Determine the (X, Y) coordinate at the center of the cell enclosing the given text.  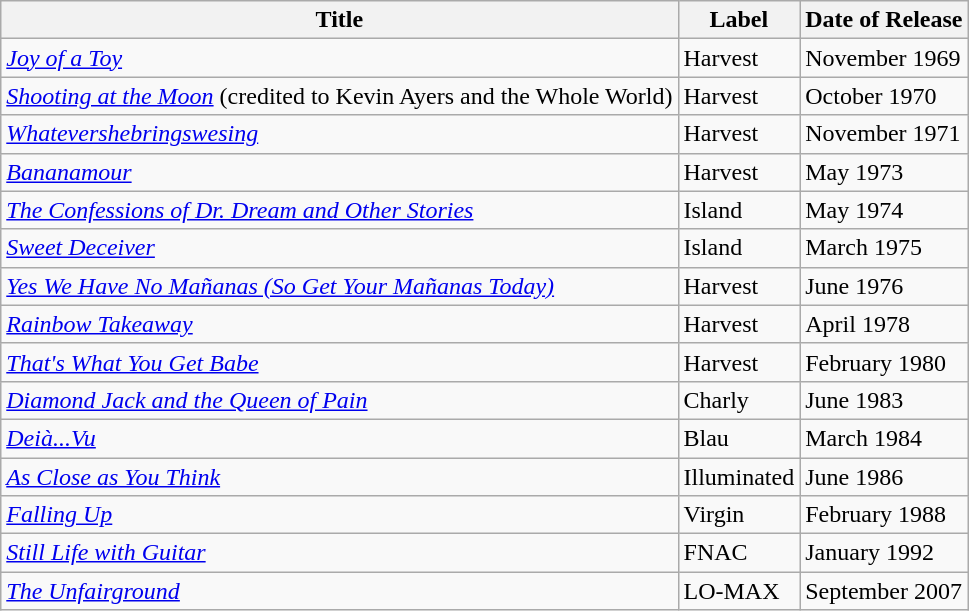
Diamond Jack and the Queen of Pain (340, 400)
June 1983 (884, 400)
Still Life with Guitar (340, 553)
January 1992 (884, 553)
The Unfairground (340, 591)
June 1976 (884, 286)
FNAC (739, 553)
Deià...Vu (340, 438)
March 1975 (884, 248)
September 2007 (884, 591)
Yes We Have No Mañanas (So Get Your Mañanas Today) (340, 286)
November 1971 (884, 134)
Rainbow Takeaway (340, 324)
Shooting at the Moon (credited to Kevin Ayers and the Whole World) (340, 96)
Date of Release (884, 20)
Charly (739, 400)
March 1984 (884, 438)
Sweet Deceiver (340, 248)
LO-MAX (739, 591)
Whatevershebringswesing (340, 134)
That's What You Get Babe (340, 362)
Joy of a Toy (340, 58)
Falling Up (340, 515)
May 1973 (884, 172)
April 1978 (884, 324)
June 1986 (884, 477)
Virgin (739, 515)
Illuminated (739, 477)
November 1969 (884, 58)
Blau (739, 438)
Title (340, 20)
May 1974 (884, 210)
Bananamour (340, 172)
The Confessions of Dr. Dream and Other Stories (340, 210)
As Close as You Think (340, 477)
Label (739, 20)
October 1970 (884, 96)
February 1980 (884, 362)
February 1988 (884, 515)
